Output the [x, y] coordinate of the center of the cell containing the given text.  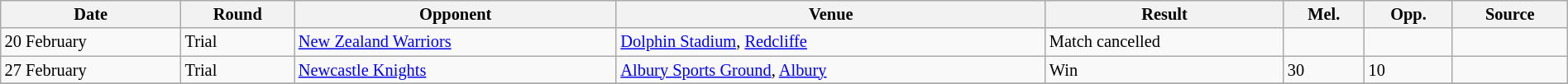
30 [1324, 70]
Opponent [456, 14]
Newcastle Knights [456, 70]
10 [1409, 70]
Round [238, 14]
Match cancelled [1164, 42]
Venue [830, 14]
Opp. [1409, 14]
Mel. [1324, 14]
New Zealand Warriors [456, 42]
27 February [91, 70]
Dolphin Stadium, Redcliffe [830, 42]
Win [1164, 70]
Albury Sports Ground, Albury [830, 70]
Source [1510, 14]
Result [1164, 14]
Date [91, 14]
20 February [91, 42]
